Scan for the cell matching the given text and deliver its [x, y] coordinate at center. 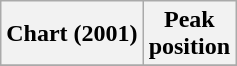
Peakposition [189, 34]
Chart (2001) [72, 34]
